Determine the [X, Y] coordinate at the center of the cell enclosing the given text.  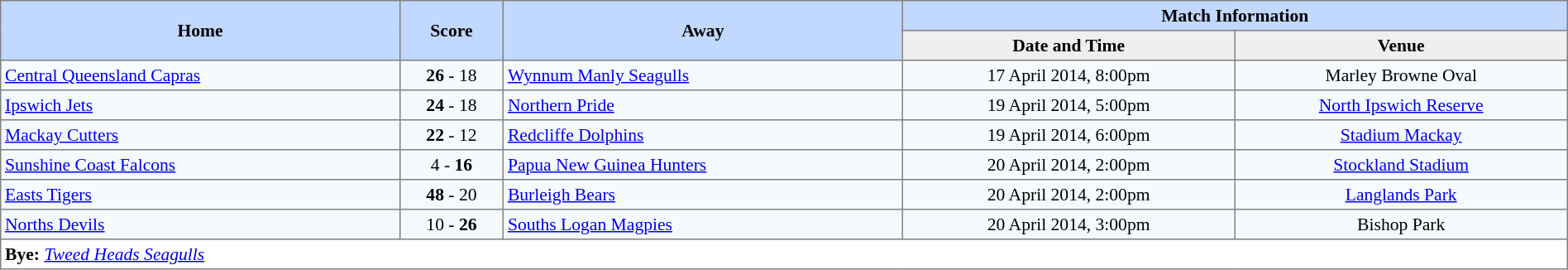
Match Information [1235, 16]
Home [200, 31]
4 - 16 [452, 165]
Norths Devils [200, 224]
Away [703, 31]
Redcliffe Dolphins [703, 135]
Papua New Guinea Hunters [703, 165]
Central Queensland Capras [200, 75]
22 - 12 [452, 135]
19 April 2014, 6:00pm [1068, 135]
26 - 18 [452, 75]
Mackay Cutters [200, 135]
Stockland Stadium [1401, 165]
Langlands Park [1401, 195]
48 - 20 [452, 195]
Souths Logan Magpies [703, 224]
Sunshine Coast Falcons [200, 165]
Burleigh Bears [703, 195]
Wynnum Manly Seagulls [703, 75]
Score [452, 31]
Venue [1401, 46]
24 - 18 [452, 105]
10 - 26 [452, 224]
Bishop Park [1401, 224]
17 April 2014, 8:00pm [1068, 75]
Easts Tigers [200, 195]
Northern Pride [703, 105]
Ipswich Jets [200, 105]
Bye: Tweed Heads Seagulls [784, 254]
20 April 2014, 3:00pm [1068, 224]
Stadium Mackay [1401, 135]
19 April 2014, 5:00pm [1068, 105]
Marley Browne Oval [1401, 75]
North Ipswich Reserve [1401, 105]
Date and Time [1068, 46]
